Pinpoint the cell where the given text exists, returning its [x, y] midpoint coordinate. 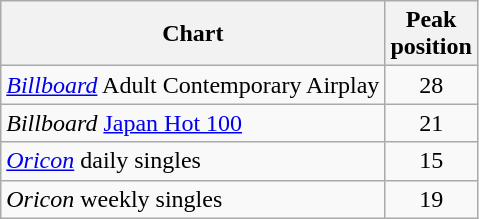
21 [431, 123]
Billboard Japan Hot 100 [193, 123]
19 [431, 199]
28 [431, 85]
Oricon daily singles [193, 161]
Chart [193, 34]
Billboard Adult Contemporary Airplay [193, 85]
Oricon weekly singles [193, 199]
Peakposition [431, 34]
15 [431, 161]
